Scan for the cell matching the given text and deliver its (x, y) coordinate at center. 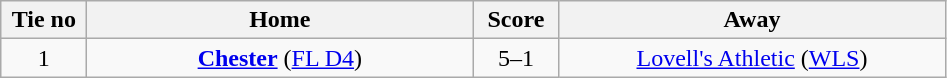
Score (516, 20)
1 (44, 58)
Tie no (44, 20)
Away (752, 20)
Lovell's Athletic (WLS) (752, 58)
Chester (FL D4) (280, 58)
Home (280, 20)
5–1 (516, 58)
